Identify which cell holds the provided text, then report its [x, y] central coordinate. 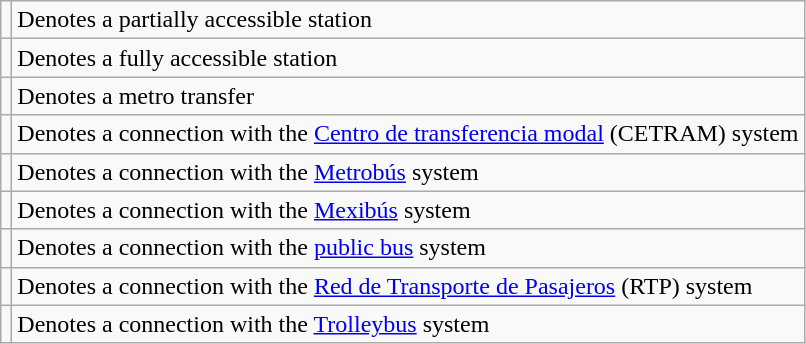
Denotes a connection with the public bus system [408, 248]
Denotes a fully accessible station [408, 58]
Denotes a connection with the Trolleybus system [408, 324]
Denotes a connection with the Mexibús system [408, 210]
Denotes a connection with the Metrobús system [408, 172]
Denotes a metro transfer [408, 96]
Denotes a connection with the Centro de transferencia modal (CETRAM) system [408, 134]
Denotes a connection with the Red de Transporte de Pasajeros (RTP) system [408, 286]
Denotes a partially accessible station [408, 20]
